Identify which cell holds the provided text, then report its (x, y) central coordinate. 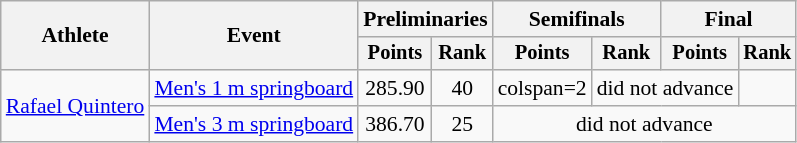
Rafael Quintero (76, 106)
Semifinals (577, 19)
colspan=2 (542, 88)
Event (254, 36)
40 (462, 88)
Athlete (76, 36)
386.70 (395, 124)
Preliminaries (425, 19)
Men's 3 m springboard (254, 124)
Final (728, 19)
25 (462, 124)
Men's 1 m springboard (254, 88)
285.90 (395, 88)
